From the cell containing the given text, extract its center point as [X, Y] coordinate. 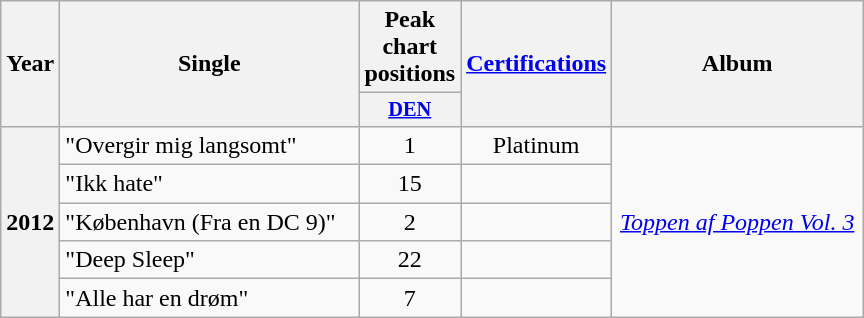
Toppen af Poppen Vol. 3 [738, 221]
"København (Fra en DC 9)" [210, 222]
15 [410, 184]
"Alle har en drøm" [210, 298]
Peak chart positions [410, 47]
"Ikk hate" [210, 184]
7 [410, 298]
22 [410, 260]
2012 [30, 221]
1 [410, 145]
"Overgir mig langsomt" [210, 145]
Album [738, 64]
Platinum [536, 145]
"Deep Sleep" [210, 260]
Certifications [536, 64]
Year [30, 64]
Single [210, 64]
DEN [410, 110]
2 [410, 222]
